Determine the [X, Y] coordinate at the center of the cell enclosing the given text.  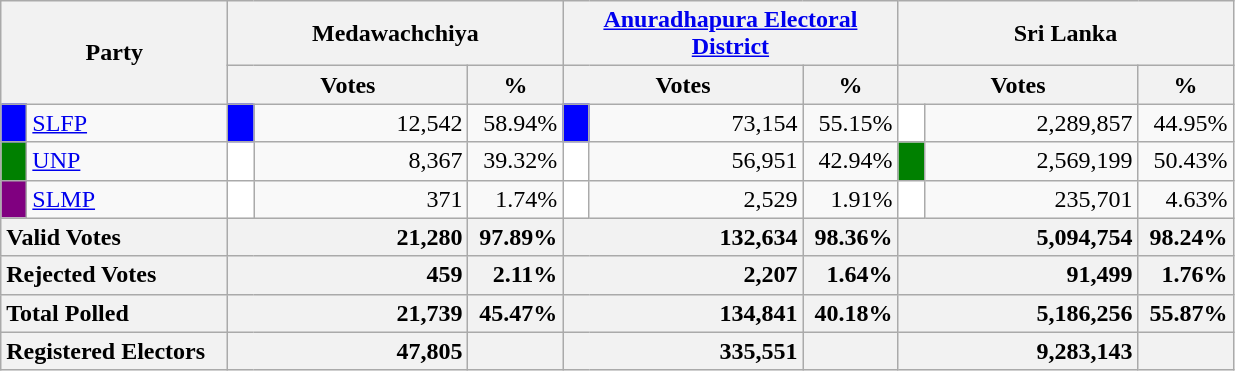
Sri Lanka [1066, 34]
UNP [128, 161]
Anuradhapura Electoral District [730, 34]
98.36% [850, 237]
9,283,143 [1018, 351]
2,529 [696, 199]
1.64% [850, 275]
Valid Votes [114, 237]
2,207 [683, 275]
132,634 [683, 237]
42.94% [850, 161]
4.63% [1186, 199]
58.94% [516, 123]
Total Polled [114, 313]
45.47% [516, 313]
5,094,754 [1018, 237]
1.74% [516, 199]
459 [348, 275]
55.87% [1186, 313]
91,499 [1018, 275]
2,569,199 [1031, 161]
Medawachchiya [396, 34]
73,154 [696, 123]
97.89% [516, 237]
8,367 [361, 161]
44.95% [1186, 123]
Registered Electors [114, 351]
2.11% [516, 275]
21,739 [348, 313]
5,186,256 [1018, 313]
134,841 [683, 313]
371 [361, 199]
Rejected Votes [114, 275]
55.15% [850, 123]
40.18% [850, 313]
47,805 [348, 351]
235,701 [1031, 199]
335,551 [683, 351]
SLMP [128, 199]
1.76% [1186, 275]
1.91% [850, 199]
12,542 [361, 123]
21,280 [348, 237]
2,289,857 [1031, 123]
98.24% [1186, 237]
39.32% [516, 161]
56,951 [696, 161]
SLFP [128, 123]
50.43% [1186, 161]
Party [114, 52]
